Capture the cell that displays the provided text and extract its (x, y) central coordinate. 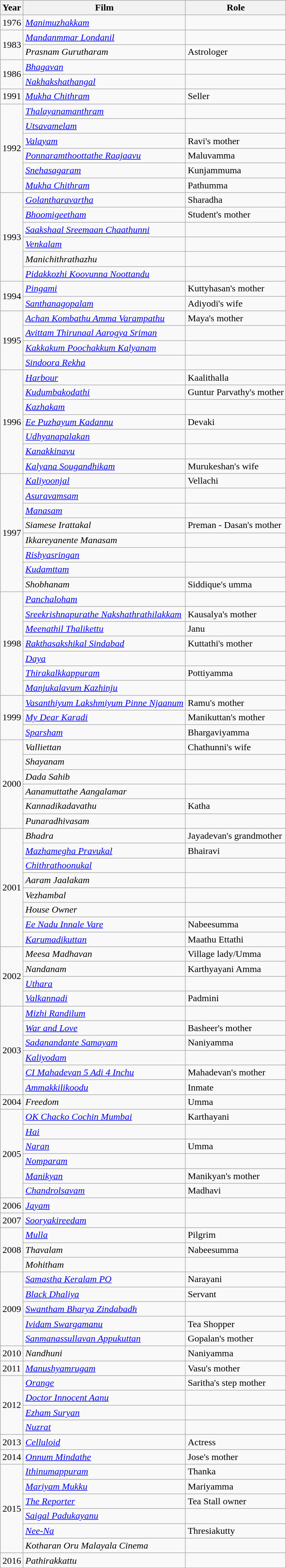
Pingami (104, 289)
Kaliyoonjal (104, 481)
Prasnam Gurutharam (104, 52)
2004 (12, 1102)
Sanmanassullavan Appukuttan (104, 1338)
Ramu's mother (236, 703)
Shayanam (104, 762)
Kaliyodam (104, 1058)
Aanamuttathe Aangalamar (104, 791)
Jose's mother (236, 1457)
Kanakkinavu (104, 451)
2001 (12, 887)
Achan Kombathu Amma Varampathu (104, 318)
Ravi's mother (236, 141)
Devaki (236, 422)
Tea Shopper (236, 1324)
Freedom (104, 1102)
Ponnaramthoottathe Raajaavu (104, 155)
2015 (12, 1509)
Basheer's mother (236, 1028)
Utsavamelam (104, 126)
Seller (236, 96)
Thavalam (104, 1250)
Daya (104, 659)
Mariyamma (236, 1486)
Manikuttan's mother (236, 718)
Role (236, 8)
Gopalan's mother (236, 1338)
Ikkareyanente Manasam (104, 540)
Asuravamsam (104, 496)
Manichithrathazhu (104, 259)
Punaradhivasam (104, 821)
Shobhanam (104, 584)
1997 (12, 533)
Padmini (236, 998)
2010 (12, 1353)
Katha (236, 806)
Ee Nadu Innale Vare (104, 925)
Sooryakireedam (104, 1220)
Rishyasringan (104, 555)
Naran (104, 1146)
Year (12, 8)
Aaram Jaalakam (104, 880)
2002 (12, 976)
Murukeshan's wife (236, 466)
Actress (236, 1442)
Valkannadi (104, 998)
1998 (12, 643)
Sharadha (236, 200)
Jayadevan's grandmother (236, 836)
Mizhi Randilum (104, 1013)
OK Chacko Cochin Mumbai (104, 1117)
Pathumma (236, 185)
Siddique's umma (236, 584)
Manikyan's mother (236, 1176)
2007 (12, 1220)
Venkalam (104, 244)
Panchaloham (104, 599)
Astrologer (236, 52)
Adiyodi's wife (236, 303)
2000 (12, 784)
Nakhakshathangal (104, 82)
Guntur Parvathy's mother (236, 392)
Mariyam Mukku (104, 1486)
Kannadikadavathu (104, 806)
CI Mahadevan 5 Adi 4 Inchu (104, 1072)
2013 (12, 1442)
Madhavi (236, 1191)
Bhargaviyamma (236, 732)
2003 (12, 1050)
Vezhambal (104, 895)
War and Love (104, 1028)
Thirakalkkappuram (104, 673)
1976 (12, 23)
Vellachi (236, 481)
Santhanagopalam (104, 303)
Village lady/Umma (236, 954)
Kaalithalla (236, 377)
Mohitham (104, 1265)
Celluloid (104, 1442)
Kudumbakodathi (104, 392)
Maya's mother (236, 318)
Mulla (104, 1235)
1992 (12, 148)
Udhyanapalakan (104, 437)
Ithinumappuram (104, 1472)
Mandanmmar Londanil (104, 37)
Vasu's mother (236, 1368)
Janu (236, 629)
Siamese Irattakal (104, 525)
Kuttathi's mother (236, 643)
2016 (12, 1560)
Orange (104, 1383)
Meenathil Thalikettu (104, 629)
Samastha Keralam PO (104, 1279)
2012 (12, 1405)
Ammakkilikoodu (104, 1087)
2006 (12, 1206)
Sadanandante Samayam (104, 1043)
Manushyamrugam (104, 1368)
Thalayanamanthram (104, 111)
Maathu Ettathi (236, 939)
Mahadevan's mother (236, 1072)
Thanka (236, 1472)
Nomparam (104, 1161)
Thresiakutty (236, 1531)
1999 (12, 718)
Bhagavan (104, 67)
Inmate (236, 1087)
Jayam (104, 1206)
Nuzrat (104, 1427)
Student's mother (236, 215)
Meesa Madhavan (104, 954)
The Reporter (104, 1501)
Bhairavi (236, 850)
Harbour (104, 377)
Pilgrim (236, 1235)
Valliettan (104, 747)
Pidakkozhi Koovunna Noottandu (104, 274)
Kazhakam (104, 407)
Chathunni's wife (236, 747)
2009 (12, 1309)
Swantham Bharya Zindabadh (104, 1309)
Nandanam (104, 969)
Kuttyhasan's mother (236, 289)
Kakkakum Poochakkum Kalyanam (104, 348)
Sindoora Rekha (104, 362)
2011 (12, 1368)
Manasam (104, 510)
Snehasagaram (104, 170)
Saakshaal Sreemaan Chaathunni (104, 230)
Golantharavartha (104, 200)
Bhoomigeetham (104, 215)
2008 (12, 1250)
Hai (104, 1132)
Ee Puzhayum Kadannu (104, 422)
Pottiyamma (236, 673)
1983 (12, 45)
Tea Stall owner (236, 1501)
Nee-Na (104, 1531)
Servant (236, 1294)
Chandrolsavam (104, 1191)
Film (104, 8)
Doctor Innocent Aanu (104, 1398)
Manjukalavum Kazhinju (104, 688)
Sreekrishnapurathe Nakshathrathilakkam (104, 614)
House Owner (104, 910)
Pathirakkattu (104, 1560)
Preman - Dasan's mother (236, 525)
1991 (12, 96)
Kotharan Oru Malayala Cinema (104, 1545)
Ividam Swargamanu (104, 1324)
2005 (12, 1153)
Maluvamma (236, 155)
Uthara (104, 984)
My Dear Karadi (104, 718)
Kudamttam (104, 570)
Ezham Suryan (104, 1413)
Saritha's step mother (236, 1383)
Rakthasakshikal Sindabad (104, 643)
Karthyayani Amma (236, 969)
Manimuzhakkam (104, 23)
1996 (12, 422)
Karumadikuttan (104, 939)
Avittam Thirunaal Aarogya Sriman (104, 333)
Kalyana Sougandhikam (104, 466)
1986 (12, 74)
Saigal Padukayanu (104, 1516)
1995 (12, 340)
Chithrathoonukal (104, 865)
Karthayani (236, 1117)
1993 (12, 237)
Dada Sahib (104, 777)
1994 (12, 296)
Mazhamegha Pravukal (104, 850)
Sparsham (104, 732)
Bhadra (104, 836)
Kunjammuma (236, 170)
Valayam (104, 141)
2014 (12, 1457)
Nandhuni (104, 1353)
Black Dhaliya (104, 1294)
Manikyan (104, 1176)
Kausalya's mother (236, 614)
Vasanthiyum Lakshmiyum Pinne Njaanum (104, 703)
Narayani (236, 1279)
Onnum Mindathe (104, 1457)
